Identify which cell holds the provided text, then report its (x, y) central coordinate. 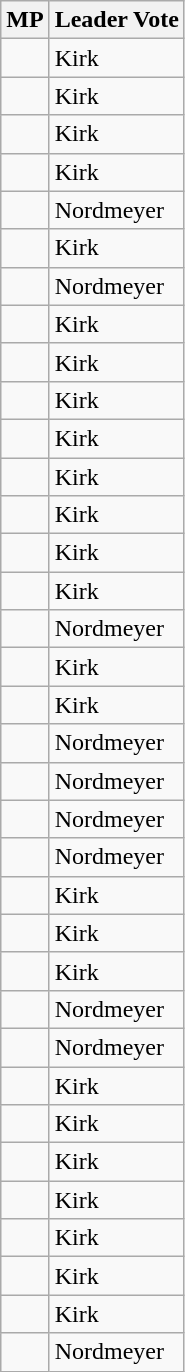
Leader Vote (116, 20)
MP (25, 20)
